Pinpoint the cell where the given text exists, returning its [X, Y] midpoint coordinate. 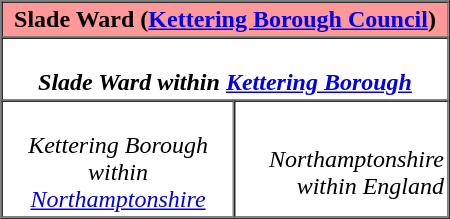
Slade Ward (Kettering Borough Council) [226, 20]
Kettering Borough within Northamptonshire [118, 158]
Northamptonshire within England [342, 158]
Slade Ward within Kettering Borough [226, 70]
